From the cell containing the given text, extract its center point as (X, Y) coordinate. 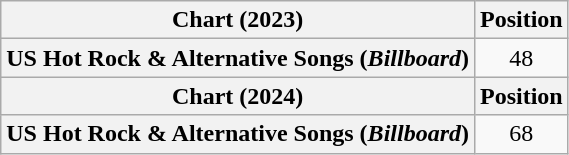
48 (521, 58)
Chart (2024) (238, 96)
68 (521, 134)
Chart (2023) (238, 20)
